Locate the cell with the specified text and output its [X, Y] center coordinate. 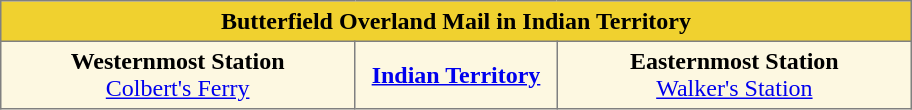
Westernmost StationColbert's Ferry [177, 75]
Easternmost StationWalker's Station [734, 75]
Butterfield Overland Mail in Indian Territory [456, 21]
Indian Territory [456, 75]
